Provide the (x, y) coordinate of the cell's center where the given text is located.  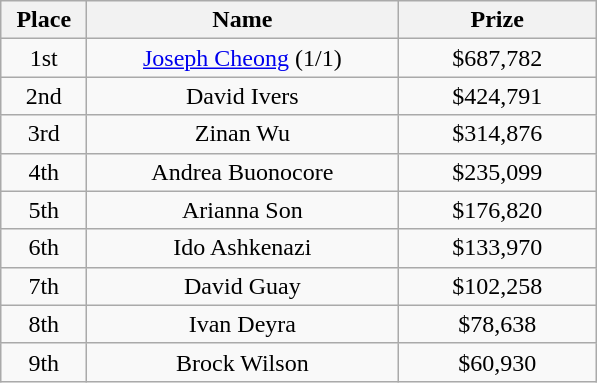
Prize (498, 20)
1st (44, 58)
Andrea Buonocore (242, 172)
$687,782 (498, 58)
3rd (44, 134)
David Guay (242, 286)
Arianna Son (242, 210)
$235,099 (498, 172)
$424,791 (498, 96)
2nd (44, 96)
Place (44, 20)
Ido Ashkenazi (242, 248)
David Ivers (242, 96)
7th (44, 286)
4th (44, 172)
Zinan Wu (242, 134)
$314,876 (498, 134)
5th (44, 210)
$176,820 (498, 210)
Ivan Deyra (242, 324)
Name (242, 20)
$60,930 (498, 362)
6th (44, 248)
$102,258 (498, 286)
9th (44, 362)
$133,970 (498, 248)
$78,638 (498, 324)
Joseph Cheong (1/1) (242, 58)
8th (44, 324)
Brock Wilson (242, 362)
